Find where the given text appears and provide that cell's center as (x, y) coordinate. 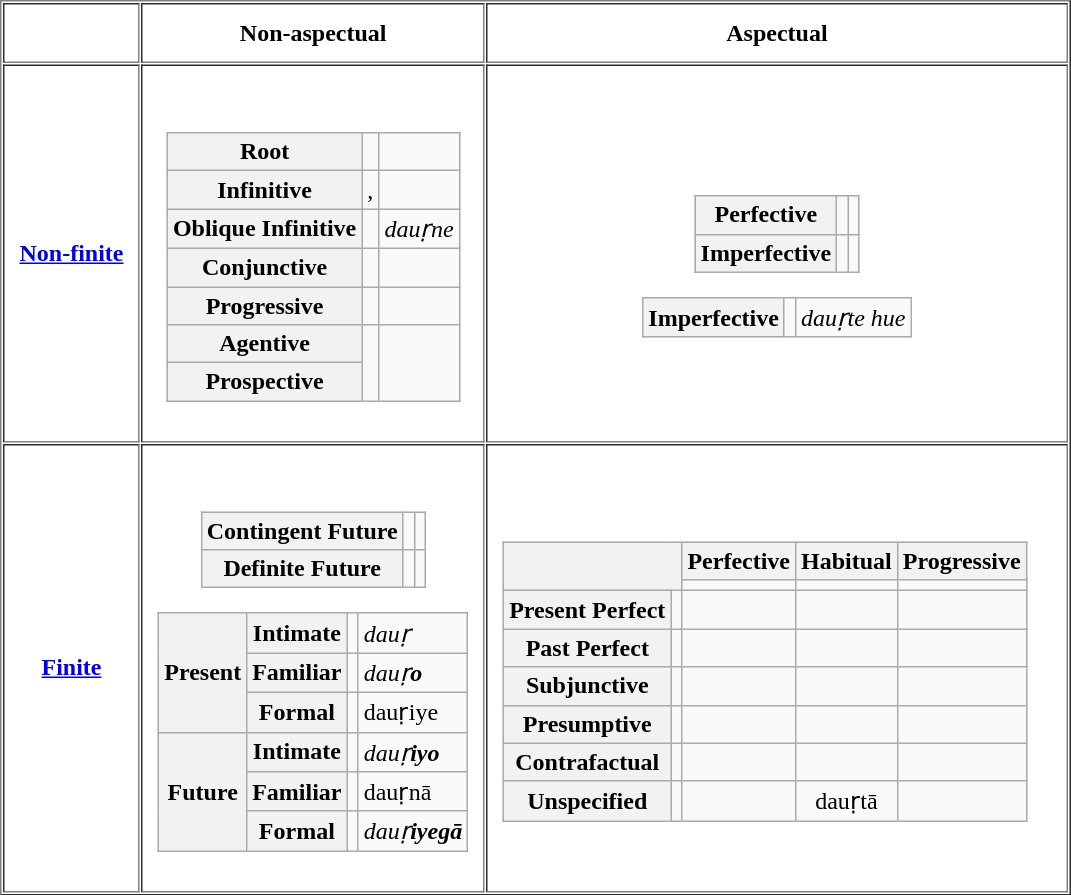
Non-aspectual (312, 33)
Definite Future (302, 569)
dauṛo (413, 673)
Root Infinitive , Oblique Infinitive dauṛne Conjunctive Progressive Agentive Prospective (312, 252)
, (370, 190)
Finite (72, 667)
Habitual (847, 561)
dauṛiye (413, 712)
dauṛne (419, 229)
dauṛ (413, 633)
Contingent Future (302, 531)
Aspectual (776, 33)
Perfective Imperfective Imperfective dauṛte hue (776, 252)
Contrafactual (588, 762)
Non-finite (72, 252)
Future (203, 792)
Contingent Future Definite Future Present Intimate dauṛ Familiar dauṛo Formal dauṛiye Future Intimate dauṛiyo Familiar dauṛnā Formal dauṛiyegā (312, 667)
dauṛtā (847, 801)
Presumptive (588, 724)
Present (203, 672)
dauṛiyegā (413, 831)
Oblique Infinitive (264, 229)
Root (264, 152)
Past Perfect (588, 648)
Subjunctive (588, 686)
Unspecified (588, 801)
dauṛte hue (853, 318)
dauṛnā (413, 792)
Prospective (264, 382)
Present Perfect (588, 610)
Conjunctive (264, 267)
Perfective Habitual Progressive Present Perfect Past Perfect Subjunctive Presumptive Contrafactual Unspecified dauṛtā (776, 667)
Agentive (264, 344)
dauṛiyo (413, 752)
Infinitive (264, 190)
